Capture the cell that displays the provided text and extract its (x, y) central coordinate. 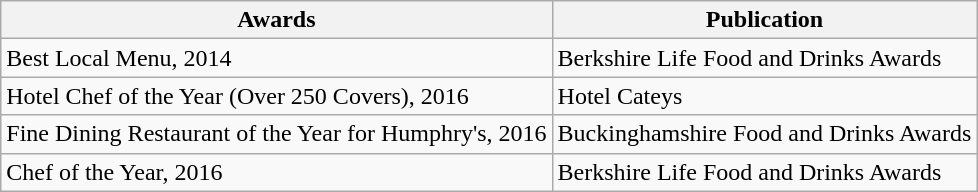
Buckinghamshire Food and Drinks Awards (764, 134)
Fine Dining Restaurant of the Year for Humphry's, 2016 (276, 134)
Awards (276, 20)
Publication (764, 20)
Hotel Cateys (764, 96)
Hotel Chef of the Year (Over 250 Covers), 2016 (276, 96)
Best Local Menu, 2014 (276, 58)
Chef of the Year, 2016 (276, 172)
